Extract the (X, Y) coordinate from the center of the cell holding the provided text.  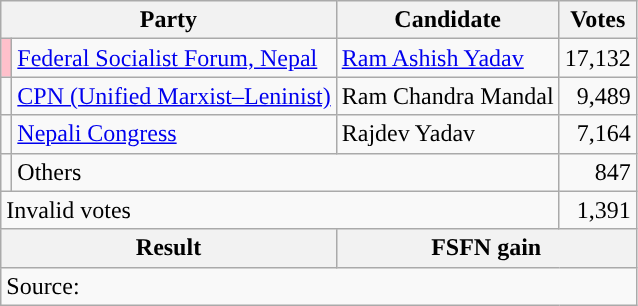
9,489 (598, 96)
Candidate (448, 20)
Federal Socialist Forum, Nepal (174, 58)
Others (286, 172)
Nepali Congress (174, 134)
Source: (319, 286)
7,164 (598, 134)
Result (168, 248)
CPN (Unified Marxist–Leninist) (174, 96)
Ram Chandra Mandal (448, 96)
Invalid votes (280, 210)
17,132 (598, 58)
FSFN gain (486, 248)
Rajdev Yadav (448, 134)
Votes (598, 20)
Ram Ashish Yadav (448, 58)
847 (598, 172)
Party (168, 20)
1,391 (598, 210)
